Provide the [x, y] coordinate of the cell's center where the given text is located.  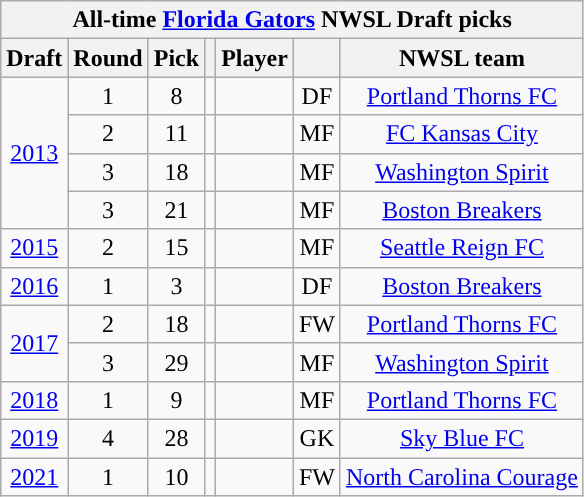
GK [316, 438]
All-time Florida Gators NWSL Draft picks [292, 20]
4 [108, 438]
2015 [34, 248]
9 [176, 400]
2021 [34, 477]
North Carolina Courage [462, 477]
Pick [176, 58]
28 [176, 438]
8 [176, 96]
Player [255, 58]
2019 [34, 438]
29 [176, 362]
2017 [34, 343]
11 [176, 134]
Sky Blue FC [462, 438]
2016 [34, 286]
NWSL team [462, 58]
10 [176, 477]
21 [176, 210]
Seattle Reign FC [462, 248]
15 [176, 248]
2018 [34, 400]
2013 [34, 153]
Draft [34, 58]
Round [108, 58]
FC Kansas City [462, 134]
